Detect which cell encompasses the target text, then output its [x, y] center coordinate. 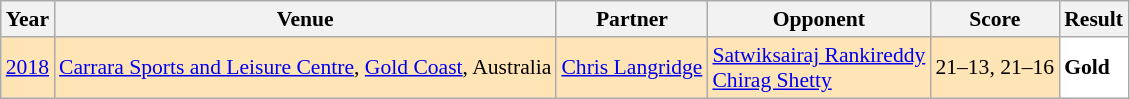
Gold [1094, 68]
21–13, 21–16 [994, 68]
Satwiksairaj Rankireddy Chirag Shetty [818, 68]
Partner [632, 19]
Score [994, 19]
Venue [305, 19]
Year [28, 19]
2018 [28, 68]
Opponent [818, 19]
Carrara Sports and Leisure Centre, Gold Coast, Australia [305, 68]
Result [1094, 19]
Chris Langridge [632, 68]
